Determine the [x, y] coordinate at the center of the cell enclosing the given text.  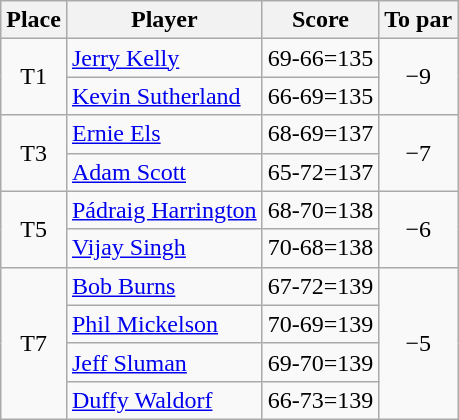
Kevin Sutherland [164, 96]
70-68=138 [320, 248]
Pádraig Harrington [164, 210]
Player [164, 20]
70-69=139 [320, 324]
66-73=139 [320, 400]
T3 [34, 153]
69-66=135 [320, 58]
Ernie Els [164, 134]
−6 [418, 229]
Phil Mickelson [164, 324]
Score [320, 20]
Bob Burns [164, 286]
Adam Scott [164, 172]
T1 [34, 77]
68-70=138 [320, 210]
65-72=137 [320, 172]
−7 [418, 153]
67-72=139 [320, 286]
Jerry Kelly [164, 58]
69-70=139 [320, 362]
−5 [418, 343]
Jeff Sluman [164, 362]
Duffy Waldorf [164, 400]
68-69=137 [320, 134]
66-69=135 [320, 96]
Vijay Singh [164, 248]
To par [418, 20]
T5 [34, 229]
−9 [418, 77]
T7 [34, 343]
Place [34, 20]
